Return the (X, Y) coordinate for the center point of the cell that contains the specified text.  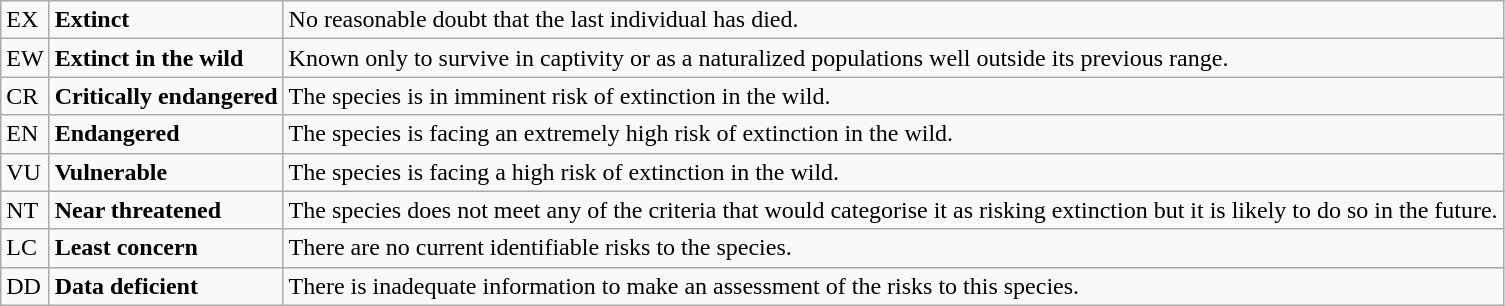
DD (25, 286)
The species is facing an extremely high risk of extinction in the wild. (893, 134)
Extinct (166, 20)
There are no current identifiable risks to the species. (893, 248)
Vulnerable (166, 172)
The species does not meet any of the criteria that would categorise it as risking extinction but it is likely to do so in the future. (893, 210)
EW (25, 58)
The species is in imminent risk of extinction in the wild. (893, 96)
Endangered (166, 134)
Least concern (166, 248)
CR (25, 96)
EN (25, 134)
Known only to survive in captivity or as a naturalized populations well outside its previous range. (893, 58)
There is inadequate information to make an assessment of the risks to this species. (893, 286)
The species is facing a high risk of extinction in the wild. (893, 172)
Critically endangered (166, 96)
Extinct in the wild (166, 58)
VU (25, 172)
LC (25, 248)
No reasonable doubt that the last individual has died. (893, 20)
EX (25, 20)
Data deficient (166, 286)
NT (25, 210)
Near threatened (166, 210)
